Search for the cell housing the specified text and yield its (X, Y) center coordinate. 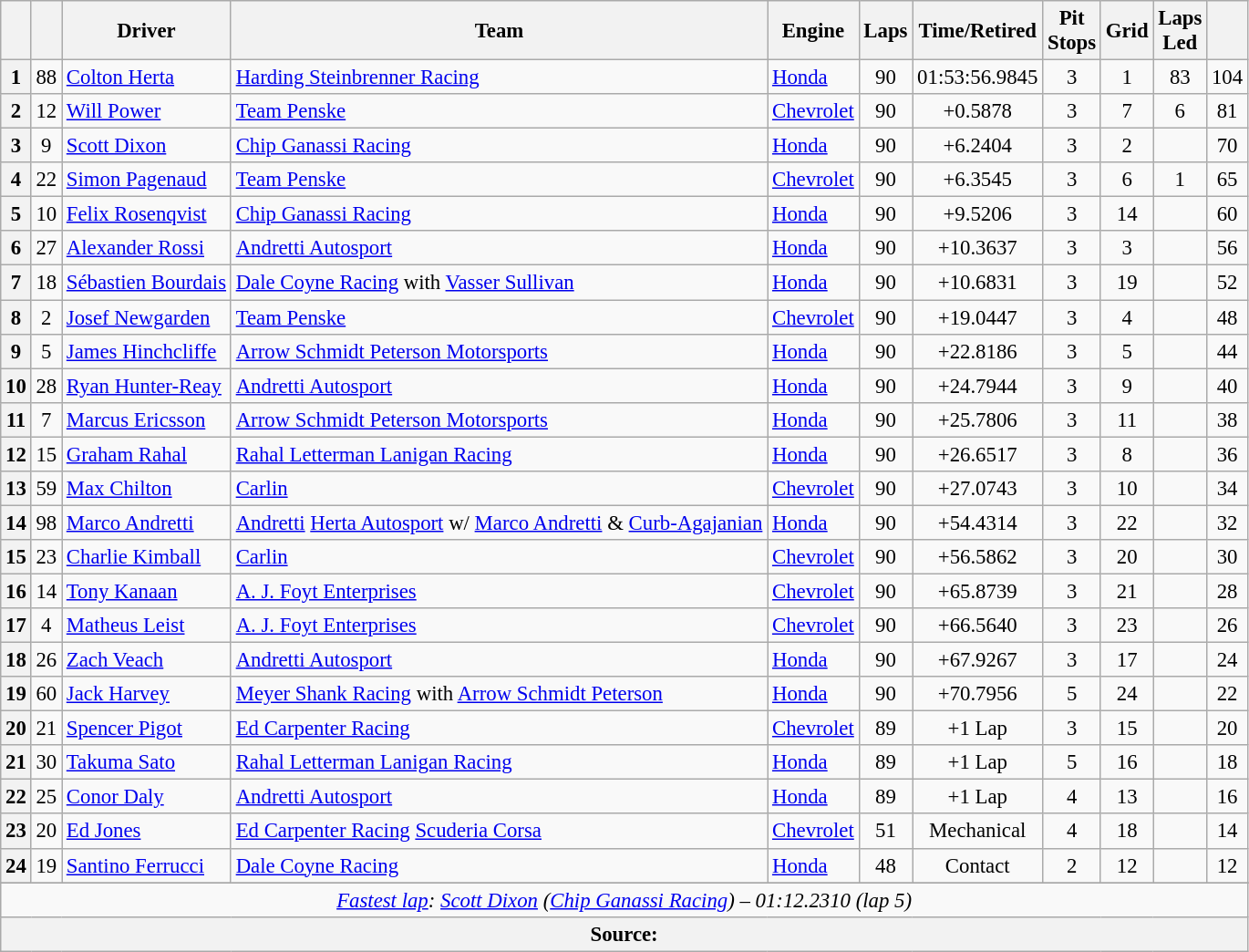
Contact (977, 865)
88 (46, 78)
Takuma Sato (147, 762)
81 (1227, 111)
Santino Ferrucci (147, 865)
Time/Retired (977, 31)
Ed Jones (147, 832)
Colton Herta (147, 78)
+54.4314 (977, 523)
52 (1227, 283)
Team (499, 31)
Will Power (147, 111)
+9.5206 (977, 214)
+65.8739 (977, 591)
36 (1227, 454)
Scott Dixon (147, 146)
+24.7944 (977, 386)
Fastest lap: Scott Dixon (Chip Ganassi Racing) – 01:12.2310 (lap 5) (624, 900)
Felix Rosenqvist (147, 214)
PitStops (1072, 31)
+26.6517 (977, 454)
01:53:56.9845 (977, 78)
+0.5878 (977, 111)
Laps (886, 31)
+67.9267 (977, 660)
LapsLed (1180, 31)
70 (1227, 146)
Zach Veach (147, 660)
Max Chilton (147, 489)
+70.7956 (977, 694)
Harding Steinbrenner Racing (499, 78)
56 (1227, 249)
+6.3545 (977, 180)
James Hinchcliffe (147, 351)
Source: (624, 934)
65 (1227, 180)
38 (1227, 419)
Ed Carpenter Racing (499, 729)
Marco Andretti (147, 523)
Dale Coyne Racing with Vasser Sullivan (499, 283)
Charlie Kimball (147, 557)
Simon Pagenaud (147, 180)
Matheus Leist (147, 626)
Alexander Rossi (147, 249)
+22.8186 (977, 351)
+66.5640 (977, 626)
+56.5862 (977, 557)
Conor Daly (147, 797)
34 (1227, 489)
Graham Rahal (147, 454)
Driver (147, 31)
Mechanical (977, 832)
Jack Harvey (147, 694)
Grid (1127, 31)
Josef Newgarden (147, 317)
Ryan Hunter-Reay (147, 386)
44 (1227, 351)
104 (1227, 78)
+25.7806 (977, 419)
Spencer Pigot (147, 729)
32 (1227, 523)
Meyer Shank Racing with Arrow Schmidt Peterson (499, 694)
Marcus Ericsson (147, 419)
83 (1180, 78)
Dale Coyne Racing (499, 865)
59 (46, 489)
Sébastien Bourdais (147, 283)
+10.6831 (977, 283)
27 (46, 249)
Andretti Herta Autosport w/ Marco Andretti & Curb-Agajanian (499, 523)
+19.0447 (977, 317)
40 (1227, 386)
+6.2404 (977, 146)
98 (46, 523)
Ed Carpenter Racing Scuderia Corsa (499, 832)
Tony Kanaan (147, 591)
+27.0743 (977, 489)
Engine (813, 31)
51 (886, 832)
25 (46, 797)
+10.3637 (977, 249)
